Find where the given text appears and provide that cell's center as [X, Y] coordinate. 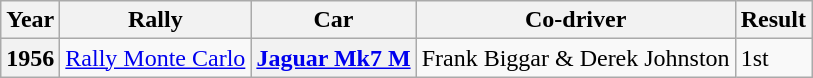
Year [30, 20]
Co-driver [576, 20]
1st [773, 58]
Car [334, 20]
Result [773, 20]
Jaguar Mk7 M [334, 58]
Rally [156, 20]
Frank Biggar & Derek Johnston [576, 58]
1956 [30, 58]
Rally Monte Carlo [156, 58]
